Identify which cell holds the provided text, then report its [x, y] central coordinate. 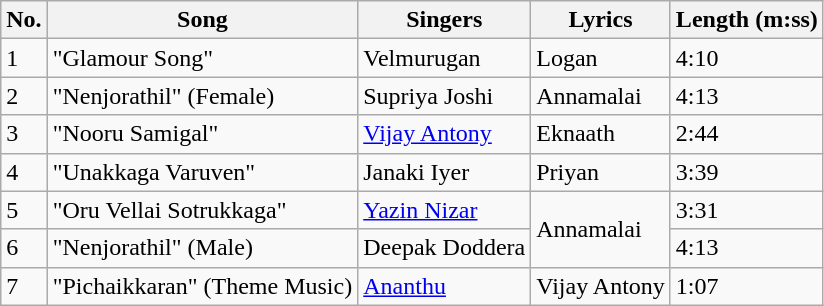
Priyan [601, 172]
Eknaath [601, 134]
Song [202, 20]
4:10 [746, 58]
"Nenjorathil" (Male) [202, 248]
Yazin Nizar [444, 210]
5 [24, 210]
Singers [444, 20]
"Unakkaga Varuven" [202, 172]
4 [24, 172]
Deepak Doddera [444, 248]
"Pichaikkaran" (Theme Music) [202, 286]
Logan [601, 58]
3:39 [746, 172]
Length (m:ss) [746, 20]
2 [24, 96]
Janaki Iyer [444, 172]
7 [24, 286]
No. [24, 20]
2:44 [746, 134]
Supriya Joshi [444, 96]
Ananthu [444, 286]
1 [24, 58]
Lyrics [601, 20]
3:31 [746, 210]
"Nooru Samigal" [202, 134]
1:07 [746, 286]
Velmurugan [444, 58]
6 [24, 248]
3 [24, 134]
"Nenjorathil" (Female) [202, 96]
"Oru Vellai Sotrukkaga" [202, 210]
"Glamour Song" [202, 58]
